Locate the cell with the specified text and output its (x, y) center coordinate. 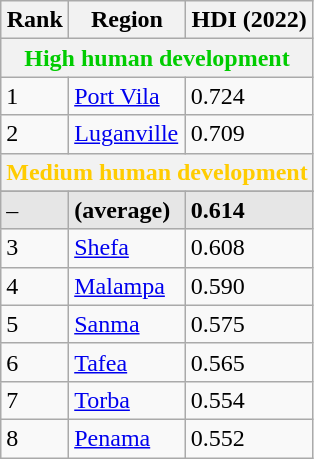
7 (35, 400)
Port Vila (127, 96)
6 (35, 362)
3 (35, 248)
2 (35, 134)
High human development (157, 58)
Malampa (127, 286)
Luganville (127, 134)
Torba (127, 400)
Sanma (127, 324)
0.565 (249, 362)
Medium human development (157, 172)
0.724 (249, 96)
0.614 (249, 210)
(average) (127, 210)
5 (35, 324)
Shefa (127, 248)
8 (35, 438)
Penama (127, 438)
0.608 (249, 248)
Tafea (127, 362)
4 (35, 286)
HDI (2022) (249, 20)
0.575 (249, 324)
0.554 (249, 400)
Rank (35, 20)
1 (35, 96)
– (35, 210)
0.552 (249, 438)
0.709 (249, 134)
0.590 (249, 286)
Region (127, 20)
